Identify which cell holds the provided text, then report its (x, y) central coordinate. 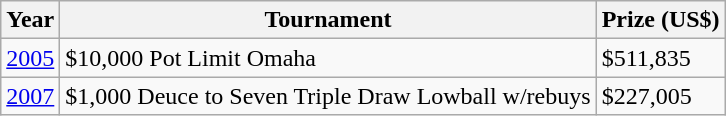
2005 (30, 58)
Tournament (328, 20)
$511,835 (660, 58)
$10,000 Pot Limit Omaha (328, 58)
2007 (30, 96)
$227,005 (660, 96)
Year (30, 20)
Prize (US$) (660, 20)
$1,000 Deuce to Seven Triple Draw Lowball w/rebuys (328, 96)
